Output the [X, Y] coordinate of the center of the cell containing the given text.  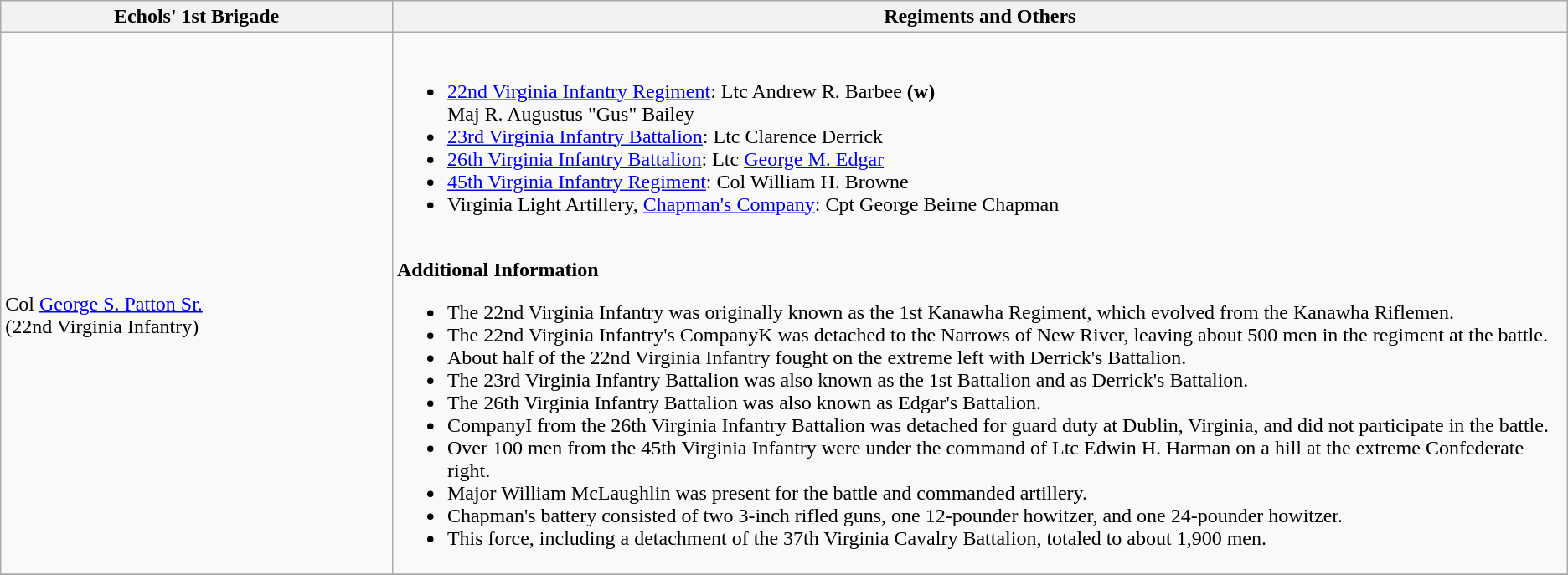
Regiments and Others [980, 17]
Echols' 1st Brigade [197, 17]
Col George S. Patton Sr.(22nd Virginia Infantry) [197, 303]
